Determine the [x, y] coordinate at the center of the cell enclosing the given text.  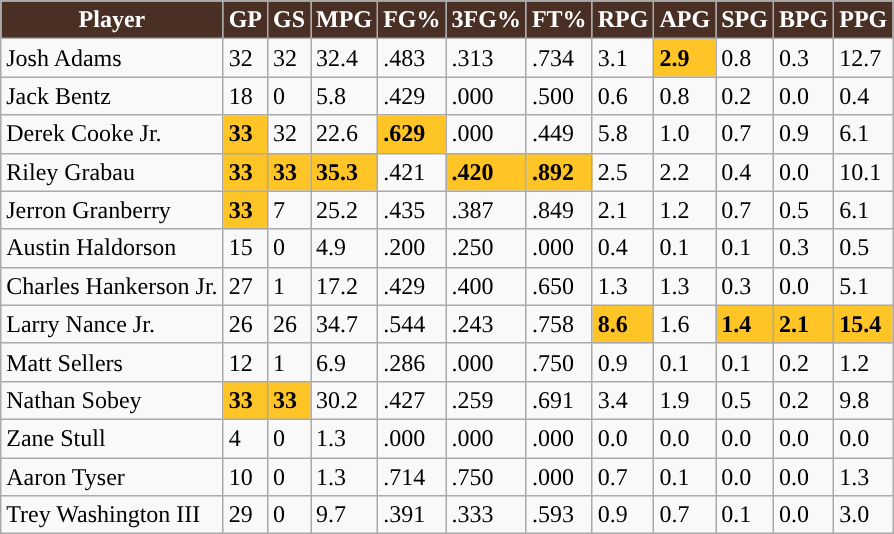
.734 [559, 58]
Josh Adams [112, 58]
1.4 [745, 324]
.200 [412, 248]
.691 [559, 400]
.483 [412, 58]
3.1 [623, 58]
.427 [412, 400]
2.2 [685, 172]
10.1 [864, 172]
18 [245, 96]
.400 [486, 286]
.333 [486, 515]
34.7 [344, 324]
Charles Hankerson Jr. [112, 286]
27 [245, 286]
Riley Grabau [112, 172]
FT% [559, 20]
2.5 [623, 172]
15 [245, 248]
29 [245, 515]
32.4 [344, 58]
30.2 [344, 400]
.286 [412, 362]
.391 [412, 515]
Austin Haldorson [112, 248]
9.8 [864, 400]
3.4 [623, 400]
15.4 [864, 324]
5.1 [864, 286]
SPG [745, 20]
GP [245, 20]
.243 [486, 324]
.544 [412, 324]
.500 [559, 96]
Player [112, 20]
17.2 [344, 286]
.449 [559, 134]
9.7 [344, 515]
.650 [559, 286]
Jerron Granberry [112, 210]
MPG [344, 20]
APG [685, 20]
3FG% [486, 20]
.250 [486, 248]
22.6 [344, 134]
12.7 [864, 58]
RPG [623, 20]
1.6 [685, 324]
.387 [486, 210]
.593 [559, 515]
7 [288, 210]
.892 [559, 172]
4.9 [344, 248]
Jack Bentz [112, 96]
FG% [412, 20]
GS [288, 20]
3.0 [864, 515]
0.6 [623, 96]
4 [245, 438]
Nathan Sobey [112, 400]
Zane Stull [112, 438]
Derek Cooke Jr. [112, 134]
BPG [803, 20]
1.9 [685, 400]
10 [245, 477]
Aaron Tyser [112, 477]
8.6 [623, 324]
Matt Sellers [112, 362]
.758 [559, 324]
35.3 [344, 172]
.714 [412, 477]
.435 [412, 210]
.629 [412, 134]
.259 [486, 400]
Larry Nance Jr. [112, 324]
1.0 [685, 134]
25.2 [344, 210]
2.9 [685, 58]
.420 [486, 172]
.313 [486, 58]
6.9 [344, 362]
Trey Washington III [112, 515]
12 [245, 362]
.421 [412, 172]
PPG [864, 20]
.849 [559, 210]
